From the cell containing the given text, extract its center point as [x, y] coordinate. 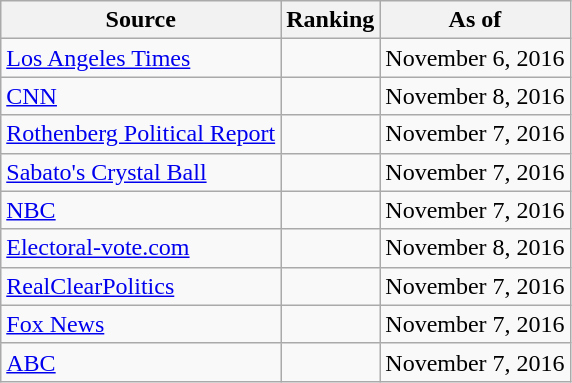
Los Angeles Times [141, 58]
As of [475, 20]
Electoral-vote.com [141, 248]
RealClearPolitics [141, 286]
November 6, 2016 [475, 58]
CNN [141, 96]
Source [141, 20]
Rothenberg Political Report [141, 134]
Ranking [330, 20]
ABC [141, 362]
Sabato's Crystal Ball [141, 172]
Fox News [141, 324]
NBC [141, 210]
